Provide the [X, Y] coordinate of the cell's center where the given text is located.  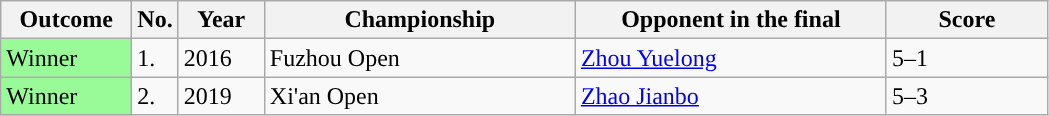
Fuzhou Open [420, 58]
1. [155, 58]
5–3 [966, 96]
5–1 [966, 58]
No. [155, 20]
Outcome [66, 20]
Year [221, 20]
Championship [420, 20]
Xi'an Open [420, 96]
2. [155, 96]
Score [966, 20]
2019 [221, 96]
2016 [221, 58]
Zhou Yuelong [730, 58]
Opponent in the final [730, 20]
Zhao Jianbo [730, 96]
